Return [x, y] of the center of cell containing provided text 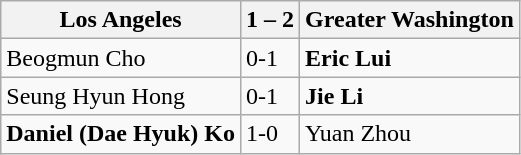
Yuan Zhou [410, 134]
Jie Li [410, 96]
Seung Hyun Hong [121, 96]
Beogmun Cho [121, 58]
1-0 [270, 134]
Daniel (Dae Hyuk) Ko [121, 134]
Greater Washington [410, 20]
1 – 2 [270, 20]
Eric Lui [410, 58]
Los Angeles [121, 20]
